Pinpoint the cell where the given text exists, returning its (x, y) midpoint coordinate. 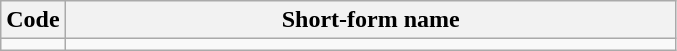
Short-form name (370, 20)
Code (33, 20)
